Identify which cell holds the provided text, then report its [X, Y] central coordinate. 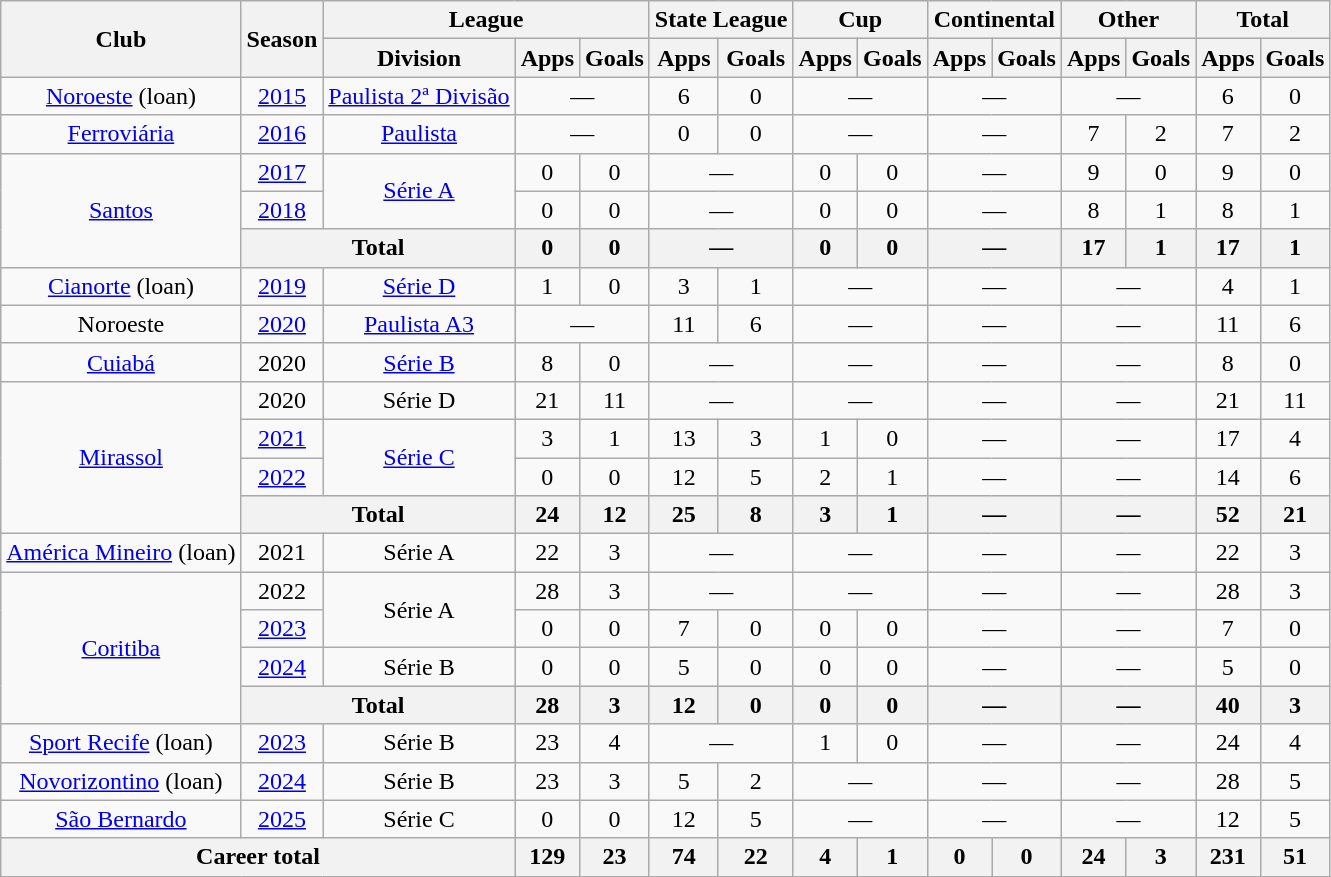
América Mineiro (loan) [121, 553]
2019 [282, 286]
Noroeste (loan) [121, 96]
52 [1228, 515]
40 [1228, 705]
Division [419, 58]
2015 [282, 96]
Career total [258, 857]
2018 [282, 210]
Season [282, 39]
Club [121, 39]
Cup [860, 20]
2016 [282, 134]
Paulista A3 [419, 324]
State League [721, 20]
Paulista 2ª Divisão [419, 96]
74 [684, 857]
129 [547, 857]
231 [1228, 857]
Mirassol [121, 457]
25 [684, 515]
Santos [121, 210]
13 [684, 438]
14 [1228, 477]
League [486, 20]
Sport Recife (loan) [121, 743]
Continental [994, 20]
Ferroviária [121, 134]
Cianorte (loan) [121, 286]
2017 [282, 172]
Coritiba [121, 648]
Noroeste [121, 324]
Novorizontino (loan) [121, 781]
Other [1128, 20]
2025 [282, 819]
São Bernardo [121, 819]
Cuiabá [121, 362]
Paulista [419, 134]
51 [1295, 857]
